Search for the cell housing the specified text and yield its (x, y) center coordinate. 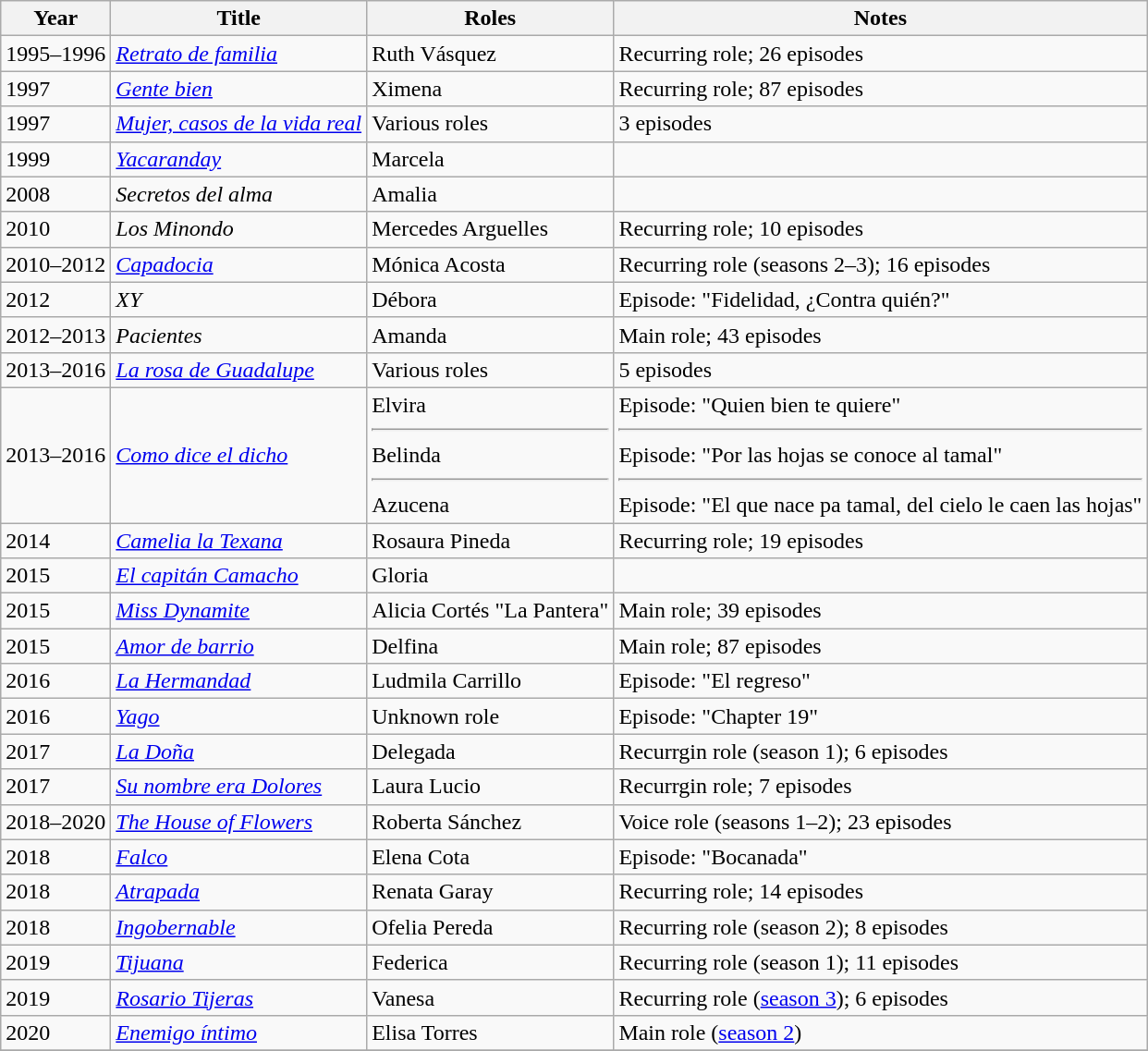
Ximena (490, 89)
Recurring role (season 3); 6 episodes (880, 997)
Vanesa (490, 997)
Notes (880, 18)
Recurrgin role (season 1); 6 episodes (880, 752)
Recurring role (season 2); 8 episodes (880, 927)
Como dice el dicho (238, 455)
Enemigo íntimo (238, 1033)
La Doña (238, 752)
2010 (55, 229)
Atrapada (238, 892)
Amor de barrio (238, 646)
Episode: "El regreso" (880, 681)
Recurring role; 87 episodes (880, 89)
Main role; 87 episodes (880, 646)
Yacaranday (238, 159)
Voice role (seasons 1–2); 23 episodes (880, 822)
Alicia Cortés "La Pantera" (490, 611)
Rosaura Pineda (490, 541)
Title (238, 18)
Tijuana (238, 962)
Elena Cota (490, 857)
2012 (55, 299)
Camelia la Texana (238, 541)
Main role (season 2) (880, 1033)
Retrato de familia (238, 54)
2008 (55, 194)
Mercedes Arguelles (490, 229)
Elisa Torres (490, 1033)
Capadocia (238, 264)
Federica (490, 962)
Year (55, 18)
1999 (55, 159)
Los Minondo (238, 229)
Marcela (490, 159)
Recurring role; 14 episodes (880, 892)
La rosa de Guadalupe (238, 370)
Episode: "Fidelidad, ¿Contra quién?" (880, 299)
Falco (238, 857)
2010–2012 (55, 264)
Ludmila Carrillo (490, 681)
Rosario Tijeras (238, 997)
Recurring role; 10 episodes (880, 229)
Delegada (490, 752)
5 episodes (880, 370)
El capitán Camacho (238, 576)
Débora (490, 299)
Gloria (490, 576)
Su nombre era Dolores (238, 787)
Delfina (490, 646)
Recurring role (season 1); 11 episodes (880, 962)
Main role; 39 episodes (880, 611)
Gente bien (238, 89)
Ingobernable (238, 927)
Ofelia Pereda (490, 927)
Main role; 43 episodes (880, 335)
Yago (238, 716)
Secretos del alma (238, 194)
Recurring role; 26 episodes (880, 54)
XY (238, 299)
Roles (490, 18)
Recurrgin role; 7 episodes (880, 787)
Miss Dynamite (238, 611)
Amalia (490, 194)
2014 (55, 541)
Recurring role; 19 episodes (880, 541)
La Hermandad (238, 681)
Roberta Sánchez (490, 822)
Episode: "Chapter 19" (880, 716)
Amanda (490, 335)
2020 (55, 1033)
Episode: "Bocanada" (880, 857)
Mujer, casos de la vida real (238, 124)
2018–2020 (55, 822)
3 episodes (880, 124)
Episode: "Quien bien te quiere"Episode: "Por las hojas se conoce al tamal"Episode: "El que nace pa tamal, del cielo le caen las hojas" (880, 455)
Pacientes (238, 335)
Laura Lucio (490, 787)
Renata Garay (490, 892)
1995–1996 (55, 54)
2012–2013 (55, 335)
Ruth Vásquez (490, 54)
Recurring role (seasons 2–3); 16 episodes (880, 264)
ElviraBelindaAzucena (490, 455)
The House of Flowers (238, 822)
Unknown role (490, 716)
Mónica Acosta (490, 264)
